Search for the cell housing the specified text and yield its [x, y] center coordinate. 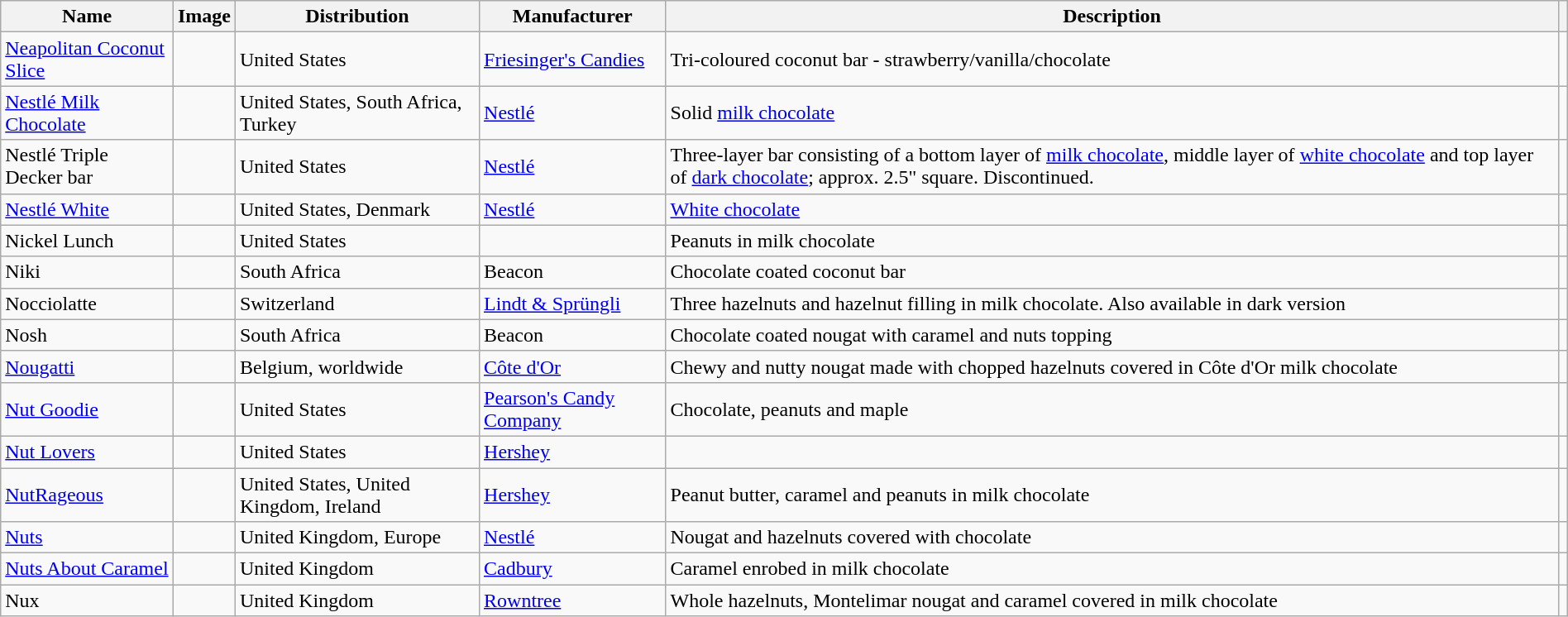
Belgium, worldwide [357, 366]
Nestlé Milk Chocolate [88, 112]
Nut Goodie [88, 409]
Nestlé White [88, 209]
Manufacturer [572, 17]
Name [88, 17]
NutRageous [88, 495]
Nut Lovers [88, 452]
Solid milk chocolate [1111, 112]
White chocolate [1111, 209]
United States, South Africa, Turkey [357, 112]
Nestlé Triple Decker bar [88, 167]
United Kingdom, Europe [357, 538]
Image [203, 17]
Nosh [88, 335]
Nickel Lunch [88, 241]
Pearson's Candy Company [572, 409]
Nougat and hazelnuts covered with chocolate [1111, 538]
Cadbury [572, 569]
Rowntree [572, 600]
Tri-coloured coconut bar - strawberry/vanilla/chocolate [1111, 60]
Nuts [88, 538]
Nuts About Caramel [88, 569]
Distribution [357, 17]
Switzerland [357, 304]
Peanuts in milk chocolate [1111, 241]
Chewy and nutty nougat made with chopped hazelnuts covered in Côte d'Or milk chocolate [1111, 366]
Niki [88, 272]
Description [1111, 17]
Chocolate, peanuts and maple [1111, 409]
Three hazelnuts and hazelnut filling in milk chocolate. Also available in dark version [1111, 304]
Whole hazelnuts, Montelimar nougat and caramel covered in milk chocolate [1111, 600]
Chocolate coated coconut bar [1111, 272]
United States, United Kingdom, Ireland [357, 495]
Nux [88, 600]
Nocciolatte [88, 304]
Côte d'Or [572, 366]
Peanut butter, caramel and peanuts in milk chocolate [1111, 495]
Caramel enrobed in milk chocolate [1111, 569]
Neapolitan Coconut Slice [88, 60]
Friesinger's Candies [572, 60]
Nougatti [88, 366]
Chocolate coated nougat with caramel and nuts topping [1111, 335]
United States, Denmark [357, 209]
Lindt & Sprüngli [572, 304]
